For the text-containing cell, return its midpoint in (x, y) coordinate format. 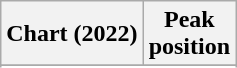
Chart (2022) (72, 34)
Peakposition (189, 34)
